Determine the [x, y] coordinate at the center of the cell enclosing the given text.  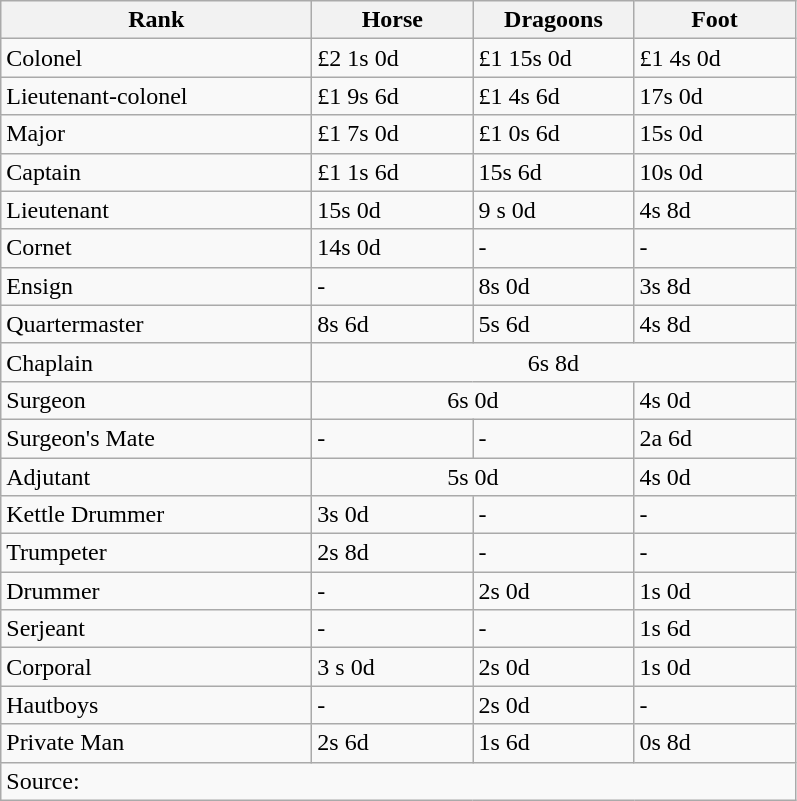
Chaplain [156, 362]
Kettle Drummer [156, 515]
Adjutant [156, 477]
10s 0d [714, 172]
3s 8d [714, 286]
Corporal [156, 667]
Trumpeter [156, 553]
5s 6d [554, 324]
£1 7s 0d [392, 134]
£1 9s 6d [392, 96]
£1 4s 0d [714, 58]
£1 15s 0d [554, 58]
Hautboys [156, 705]
Quartermaster [156, 324]
Rank [156, 20]
8s 6d [392, 324]
3s 0d [392, 515]
Lieutenant [156, 210]
2s 8d [392, 553]
Foot [714, 20]
0s 8d [714, 743]
Drummer [156, 591]
Colonel [156, 58]
9 s 0d [554, 210]
Surgeon [156, 400]
Private Man [156, 743]
2s 6d [392, 743]
6s 0d [473, 400]
Surgeon's Mate [156, 438]
Major [156, 134]
3 s 0d [392, 667]
15s 6d [554, 172]
£1 0s 6d [554, 134]
Lieutenant-colonel [156, 96]
17s 0d [714, 96]
Ensign [156, 286]
6s 8d [554, 362]
14s 0d [392, 248]
Captain [156, 172]
Cornet [156, 248]
5s 0d [473, 477]
Dragoons [554, 20]
Source: [398, 781]
Horse [392, 20]
£1 1s 6d [392, 172]
£2 1s 0d [392, 58]
2a 6d [714, 438]
8s 0d [554, 286]
Serjeant [156, 629]
£1 4s 6d [554, 96]
